Return [X, Y] of the center of cell containing provided text 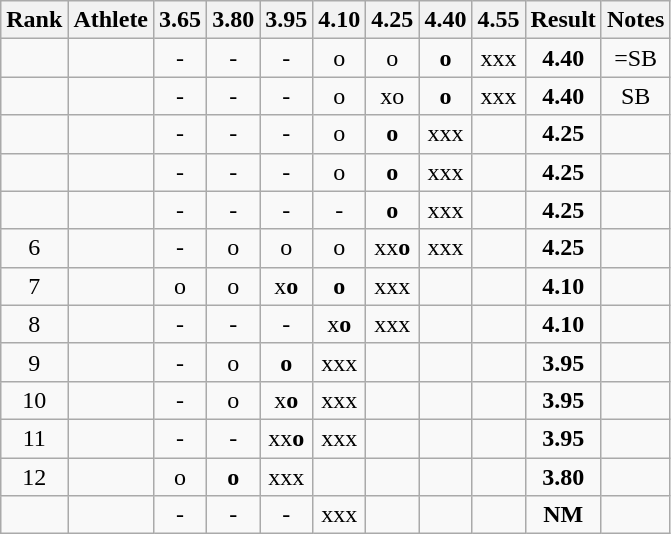
10 [34, 400]
NM [563, 515]
6 [34, 248]
3.65 [180, 20]
Result [563, 20]
11 [34, 438]
8 [34, 324]
7 [34, 286]
12 [34, 477]
Notes [635, 20]
Athlete [111, 20]
Rank [34, 20]
=SB [635, 58]
SB [635, 96]
4.55 [498, 20]
9 [34, 362]
